Pinpoint the cell where the given text exists, returning its [x, y] midpoint coordinate. 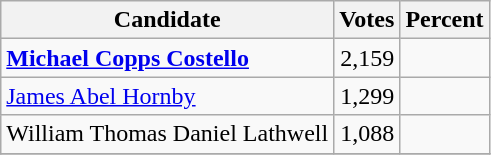
Votes [367, 20]
Candidate [168, 20]
Michael Copps Costello [168, 58]
James Abel Hornby [168, 96]
William Thomas Daniel Lathwell [168, 134]
Percent [444, 20]
2,159 [367, 58]
1,088 [367, 134]
1,299 [367, 96]
